Return [x, y] of the center of cell containing provided text 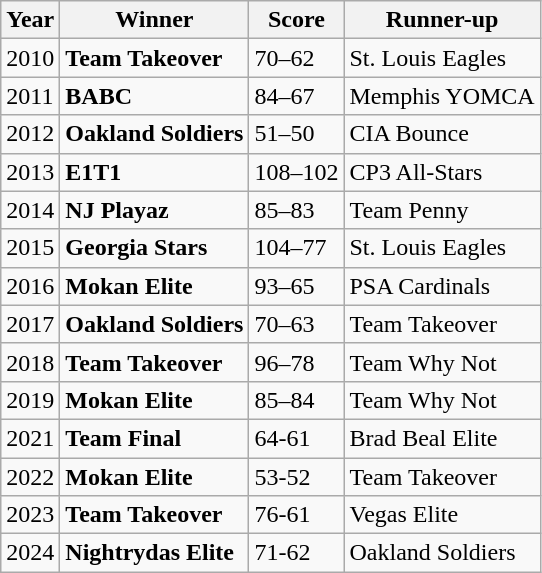
2010 [30, 58]
93–65 [296, 286]
2018 [30, 362]
Team Final [154, 438]
Nightrydas Elite [154, 553]
64-61 [296, 438]
Memphis YOMCA [442, 96]
2013 [30, 172]
2022 [30, 477]
53-52 [296, 477]
Score [296, 20]
70–63 [296, 324]
E1T1 [154, 172]
2017 [30, 324]
PSA Cardinals [442, 286]
2014 [30, 210]
70–62 [296, 58]
2016 [30, 286]
108–102 [296, 172]
71-62 [296, 553]
2015 [30, 248]
2011 [30, 96]
Vegas Elite [442, 515]
2012 [30, 134]
CP3 All-Stars [442, 172]
2019 [30, 400]
85–83 [296, 210]
Team Penny [442, 210]
85–84 [296, 400]
104–77 [296, 248]
2023 [30, 515]
2024 [30, 553]
Winner [154, 20]
Georgia Stars [154, 248]
BABC [154, 96]
Brad Beal Elite [442, 438]
96–78 [296, 362]
Year [30, 20]
Runner-up [442, 20]
CIA Bounce [442, 134]
2021 [30, 438]
76-61 [296, 515]
84–67 [296, 96]
NJ Playaz [154, 210]
51–50 [296, 134]
